Output the [x, y] coordinate of the center of the cell containing the given text.  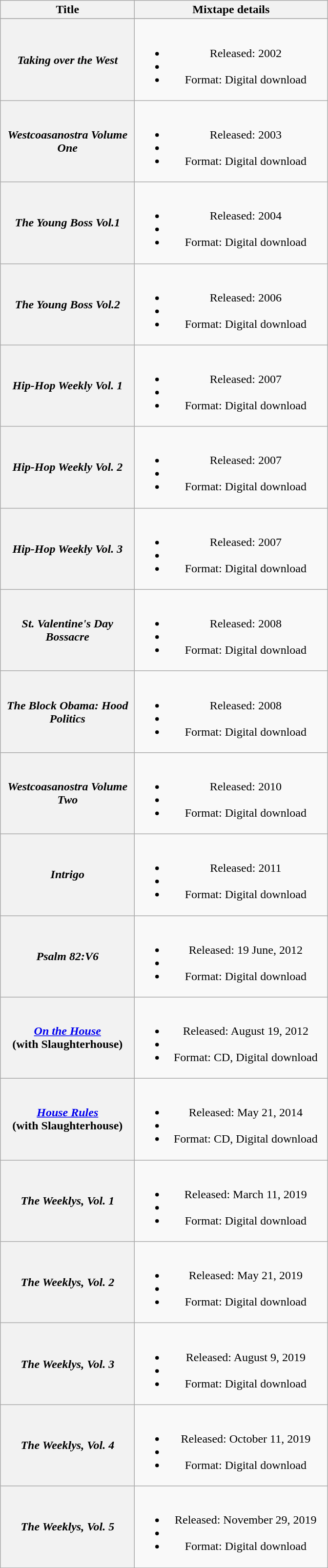
The Young Boss Vol.2 [67, 304]
Title [67, 10]
The Young Boss Vol.1 [67, 222]
Released: 2002Format: Digital download [231, 60]
Psalm 82:V6 [67, 956]
House Rules(with Slaughterhouse) [67, 1119]
Released: May 21, 2019Format: Digital download [231, 1282]
Released: 2003Format: Digital download [231, 141]
Intrigo [67, 874]
Released: March 11, 2019Format: Digital download [231, 1201]
Released: May 21, 2014Format: CD, Digital download [231, 1119]
Taking over the West [67, 60]
Westcoasanostra Volume Two [67, 793]
Hip-Hop Weekly Vol. 1 [67, 385]
St. Valentine's Day Bossacre [67, 630]
Hip-Hop Weekly Vol. 2 [67, 467]
Released: August 19, 2012Format: CD, Digital download [231, 1038]
Released: 2004Format: Digital download [231, 222]
Hip-Hop Weekly Vol. 3 [67, 548]
The Weeklys, Vol. 2 [67, 1282]
Westcoasanostra Volume One [67, 141]
The Weeklys, Vol. 4 [67, 1445]
On the House(with Slaughterhouse) [67, 1038]
Released: August 9, 2019Format: Digital download [231, 1364]
Mixtape details [231, 10]
Released: 2006Format: Digital download [231, 304]
Released: 2011Format: Digital download [231, 874]
Released: 2010Format: Digital download [231, 793]
The Weeklys, Vol. 3 [67, 1364]
Released: October 11, 2019Format: Digital download [231, 1445]
Released: November 29, 2019Format: Digital download [231, 1527]
The Block Obama: Hood Politics [67, 711]
The Weeklys, Vol. 1 [67, 1201]
Released: 19 June, 2012Format: Digital download [231, 956]
The Weeklys, Vol. 5 [67, 1527]
